Pinpoint the cell where the given text exists, returning its [X, Y] midpoint coordinate. 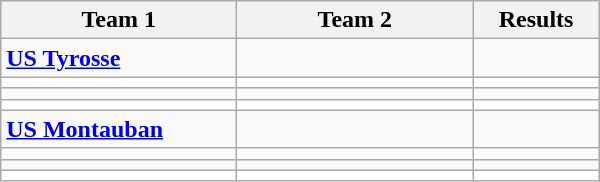
Team 2 [355, 20]
Team 1 [119, 20]
US Montauban [119, 129]
Results [536, 20]
US Tyrosse [119, 58]
